Detect which cell encompasses the target text, then output its (x, y) center coordinate. 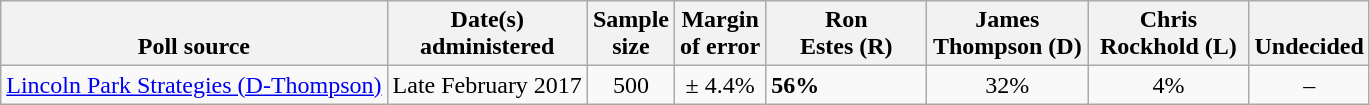
Lincoln Park Strategies (D-Thompson) (194, 85)
ChrisRockhold (L) (1168, 34)
± 4.4% (720, 85)
56% (846, 85)
– (1309, 85)
32% (1008, 85)
Poll source (194, 34)
JamesThompson (D) (1008, 34)
Date(s)administered (487, 34)
500 (630, 85)
Undecided (1309, 34)
Samplesize (630, 34)
RonEstes (R) (846, 34)
Marginof error (720, 34)
Late February 2017 (487, 85)
4% (1168, 85)
